Pinpoint the cell where the given text exists, returning its [X, Y] midpoint coordinate. 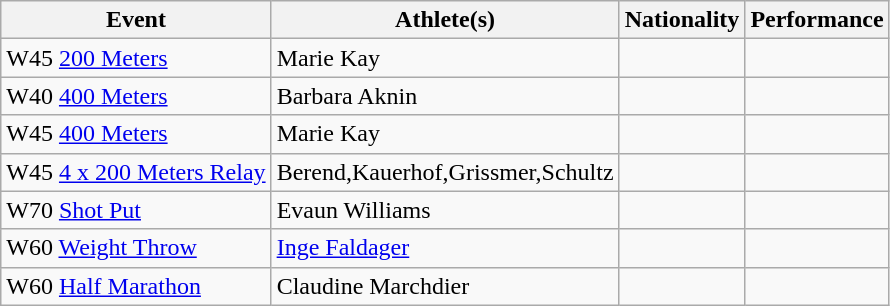
Berend,Kauerhof,Grissmer,Schultz [445, 172]
Evaun Williams [445, 210]
W60 Half Marathon [136, 286]
W45 400 Meters [136, 134]
Event [136, 20]
Barbara Aknin [445, 96]
Claudine Marchdier [445, 286]
Nationality [682, 20]
W45 200 Meters [136, 58]
Athlete(s) [445, 20]
W45 4 x 200 Meters Relay [136, 172]
Inge Faldager [445, 248]
Performance [817, 20]
W70 Shot Put [136, 210]
W40 400 Meters [136, 96]
W60 Weight Throw [136, 248]
